Capture the cell that displays the provided text and extract its (x, y) central coordinate. 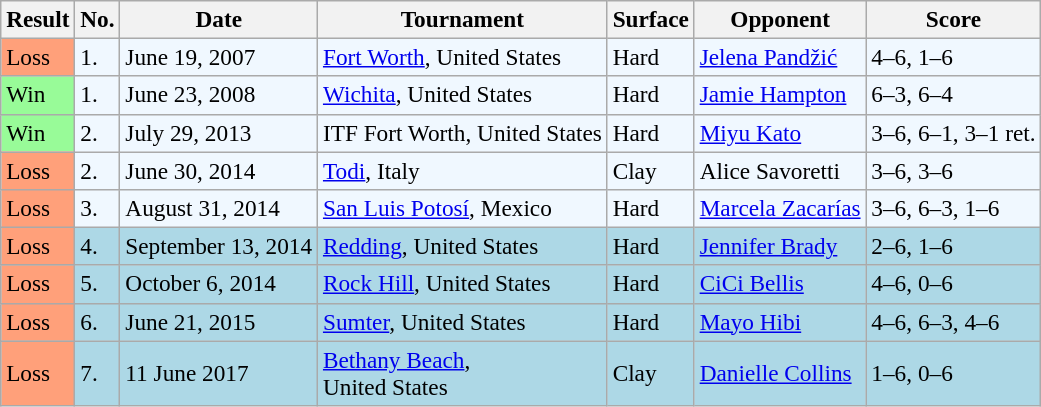
11 June 2017 (219, 372)
Rock Hill, United States (463, 284)
3–6, 6–1, 3–1 ret. (954, 133)
ITF Fort Worth, United States (463, 133)
San Luis Potosí, Mexico (463, 208)
Tournament (463, 19)
June 23, 2008 (219, 95)
Sumter, United States (463, 322)
Jennifer Brady (780, 246)
Fort Worth, United States (463, 57)
4–6, 0–6 (954, 284)
CiCi Bellis (780, 284)
6–3, 6–4 (954, 95)
Jelena Pandžić (780, 57)
2–6, 1–6 (954, 246)
Surface (650, 19)
No. (98, 19)
Marcela Zacarías (780, 208)
July 29, 2013 (219, 133)
3–6, 6–3, 1–6 (954, 208)
Jamie Hampton (780, 95)
Score (954, 19)
Alice Savoretti (780, 170)
August 31, 2014 (219, 208)
June 19, 2007 (219, 57)
5. (98, 284)
4–6, 1–6 (954, 57)
3. (98, 208)
1–6, 0–6 (954, 372)
Redding, United States (463, 246)
4–6, 6–3, 4–6 (954, 322)
3–6, 3–6 (954, 170)
Mayo Hibi (780, 322)
Danielle Collins (780, 372)
October 6, 2014 (219, 284)
Date (219, 19)
Result (38, 19)
Wichita, United States (463, 95)
Miyu Kato (780, 133)
Bethany Beach, United States (463, 372)
7. (98, 372)
June 30, 2014 (219, 170)
June 21, 2015 (219, 322)
4. (98, 246)
Todi, Italy (463, 170)
September 13, 2014 (219, 246)
Opponent (780, 19)
6. (98, 322)
